For the text-containing cell, return its midpoint in (X, Y) coordinate format. 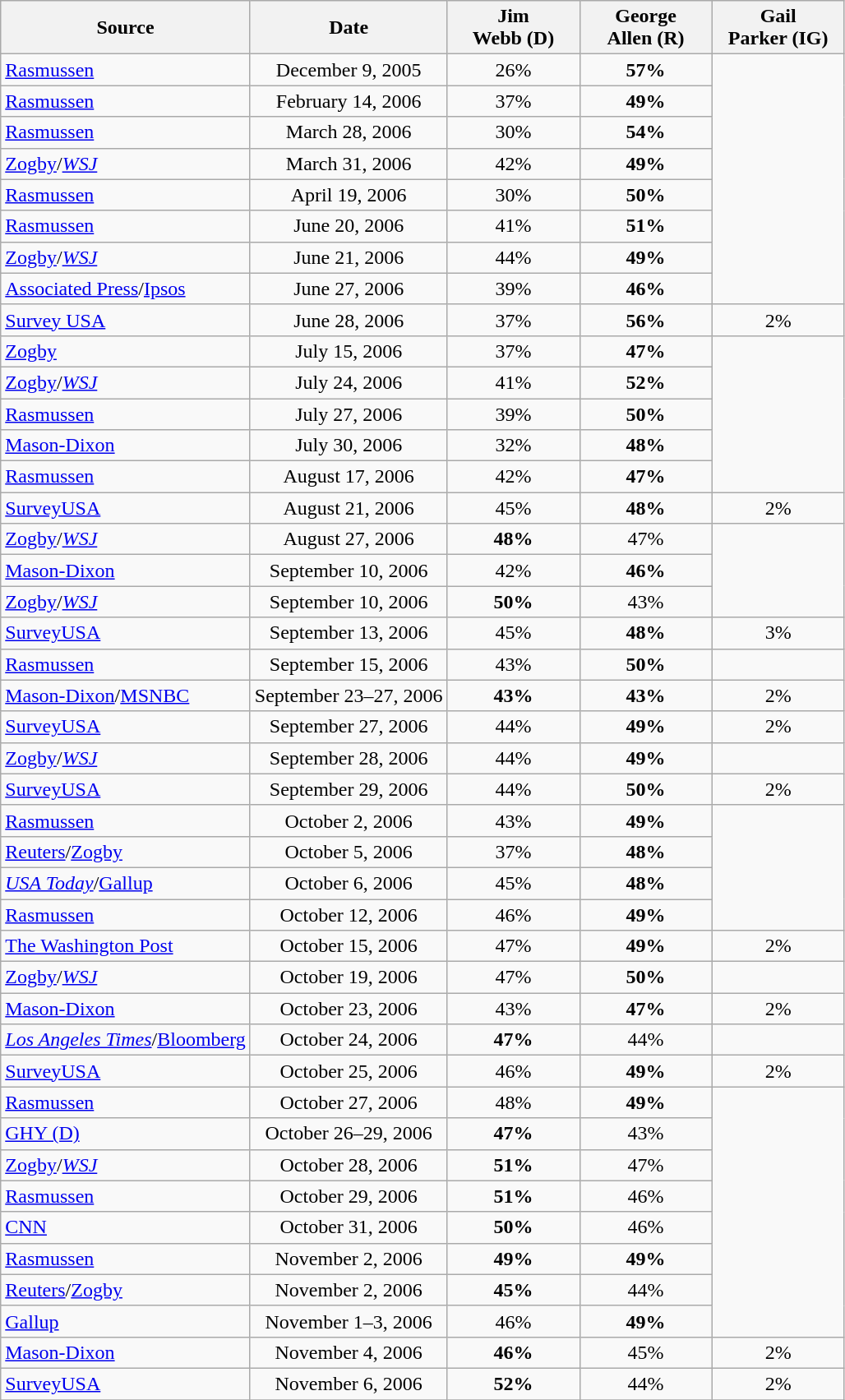
October 26–29, 2006 (349, 1134)
March 28, 2006 (349, 132)
October 5, 2006 (349, 852)
JimWebb (D) (513, 28)
August 21, 2006 (349, 508)
October 23, 2006 (349, 1009)
GHY (D) (126, 1134)
USA Today/Gallup (126, 883)
November 1–3, 2006 (349, 1321)
June 21, 2006 (349, 257)
October 24, 2006 (349, 1040)
June 20, 2006 (349, 226)
CNN (126, 1227)
3% (778, 633)
26% (513, 70)
August 27, 2006 (349, 539)
Associated Press/Ipsos (126, 289)
July 30, 2006 (349, 446)
October 31, 2006 (349, 1227)
Survey USA (126, 320)
November 4, 2006 (349, 1352)
June 27, 2006 (349, 289)
54% (646, 132)
32% (513, 446)
July 27, 2006 (349, 414)
October 12, 2006 (349, 915)
September 28, 2006 (349, 758)
Los Angeles Times/Bloomberg (126, 1040)
57% (646, 70)
September 29, 2006 (349, 789)
Mason-Dixon/MSNBC (126, 695)
October 28, 2006 (349, 1165)
November 6, 2006 (349, 1384)
December 9, 2005 (349, 70)
October 6, 2006 (349, 883)
July 15, 2006 (349, 351)
April 19, 2006 (349, 195)
October 19, 2006 (349, 977)
February 14, 2006 (349, 101)
Date (349, 28)
October 29, 2006 (349, 1196)
September 13, 2006 (349, 633)
Zogby (126, 351)
August 17, 2006 (349, 477)
Source (126, 28)
June 28, 2006 (349, 320)
Gallup (126, 1321)
March 31, 2006 (349, 164)
October 27, 2006 (349, 1102)
July 24, 2006 (349, 382)
The Washington Post (126, 946)
October 2, 2006 (349, 820)
GeorgeAllen (R) (646, 28)
September 15, 2006 (349, 664)
September 27, 2006 (349, 727)
October 25, 2006 (349, 1071)
September 23–27, 2006 (349, 695)
56% (646, 320)
GailParker (IG) (778, 28)
October 15, 2006 (349, 946)
